Pinpoint the cell where the given text exists, returning its [x, y] midpoint coordinate. 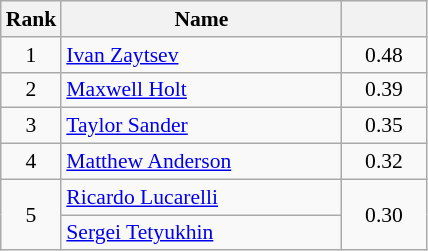
1 [32, 55]
0.30 [384, 214]
Maxwell Holt [201, 90]
Name [201, 19]
Matthew Anderson [201, 162]
Sergei Tetyukhin [201, 233]
3 [32, 126]
Rank [32, 19]
Taylor Sander [201, 126]
2 [32, 90]
Ricardo Lucarelli [201, 197]
0.35 [384, 126]
Ivan Zaytsev [201, 55]
4 [32, 162]
0.39 [384, 90]
5 [32, 214]
0.48 [384, 55]
0.32 [384, 162]
